Extract the [x, y] coordinate from the center of the cell holding the provided text.  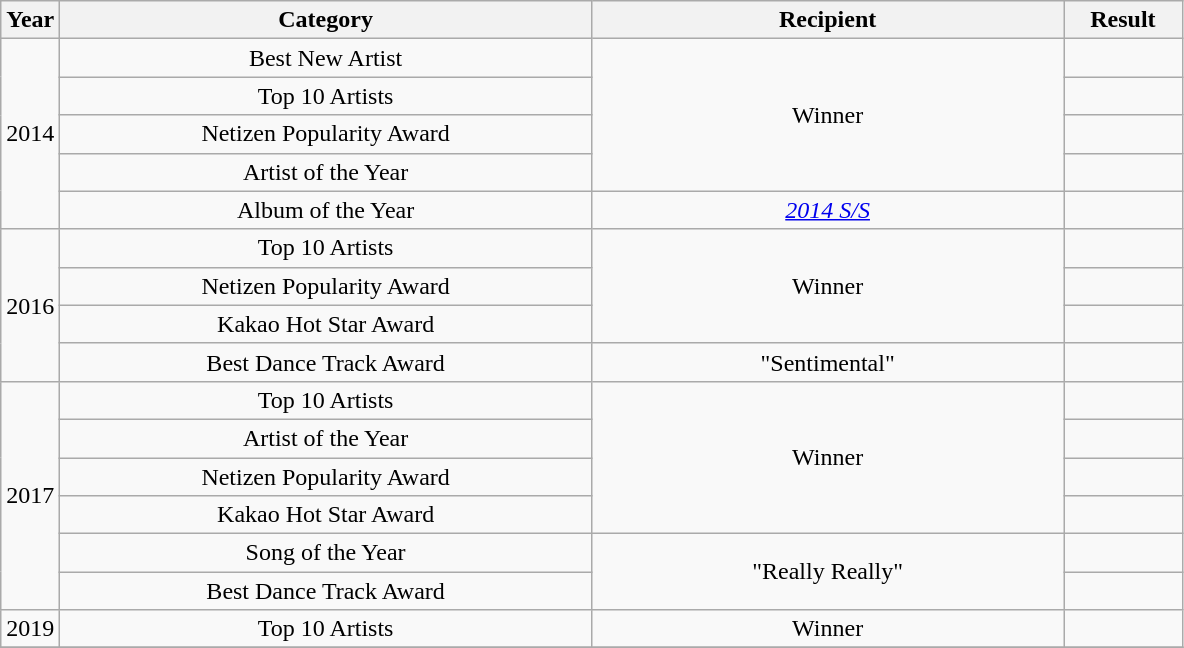
2019 [30, 629]
"Really Really" [827, 572]
2017 [30, 495]
Result [1123, 20]
Category [326, 20]
Best New Artist [326, 58]
"Sentimental" [827, 362]
2014 S/S [827, 210]
Year [30, 20]
Album of the Year [326, 210]
Recipient [827, 20]
2014 [30, 134]
2016 [30, 305]
Song of the Year [326, 553]
